Search for the cell housing the specified text and yield its (X, Y) center coordinate. 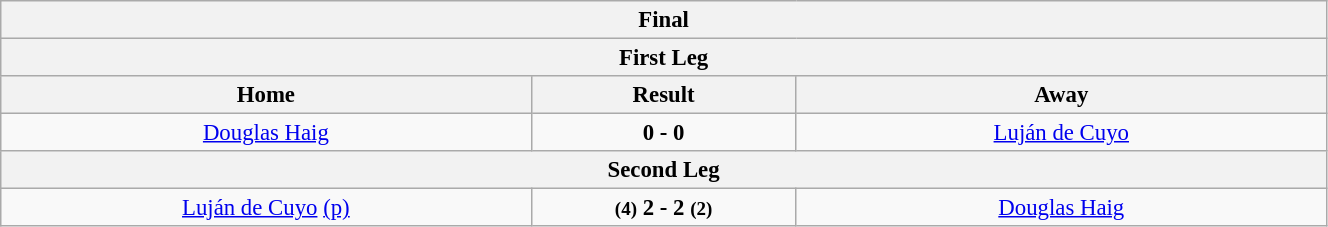
Result (664, 95)
Second Leg (664, 170)
(4) 2 - 2 (2) (664, 208)
Final (664, 20)
Home (266, 95)
0 - 0 (664, 133)
First Leg (664, 58)
Luján de Cuyo (1061, 133)
Away (1061, 95)
Luján de Cuyo (p) (266, 208)
